Pinpoint the cell where the given text exists, returning its (x, y) midpoint coordinate. 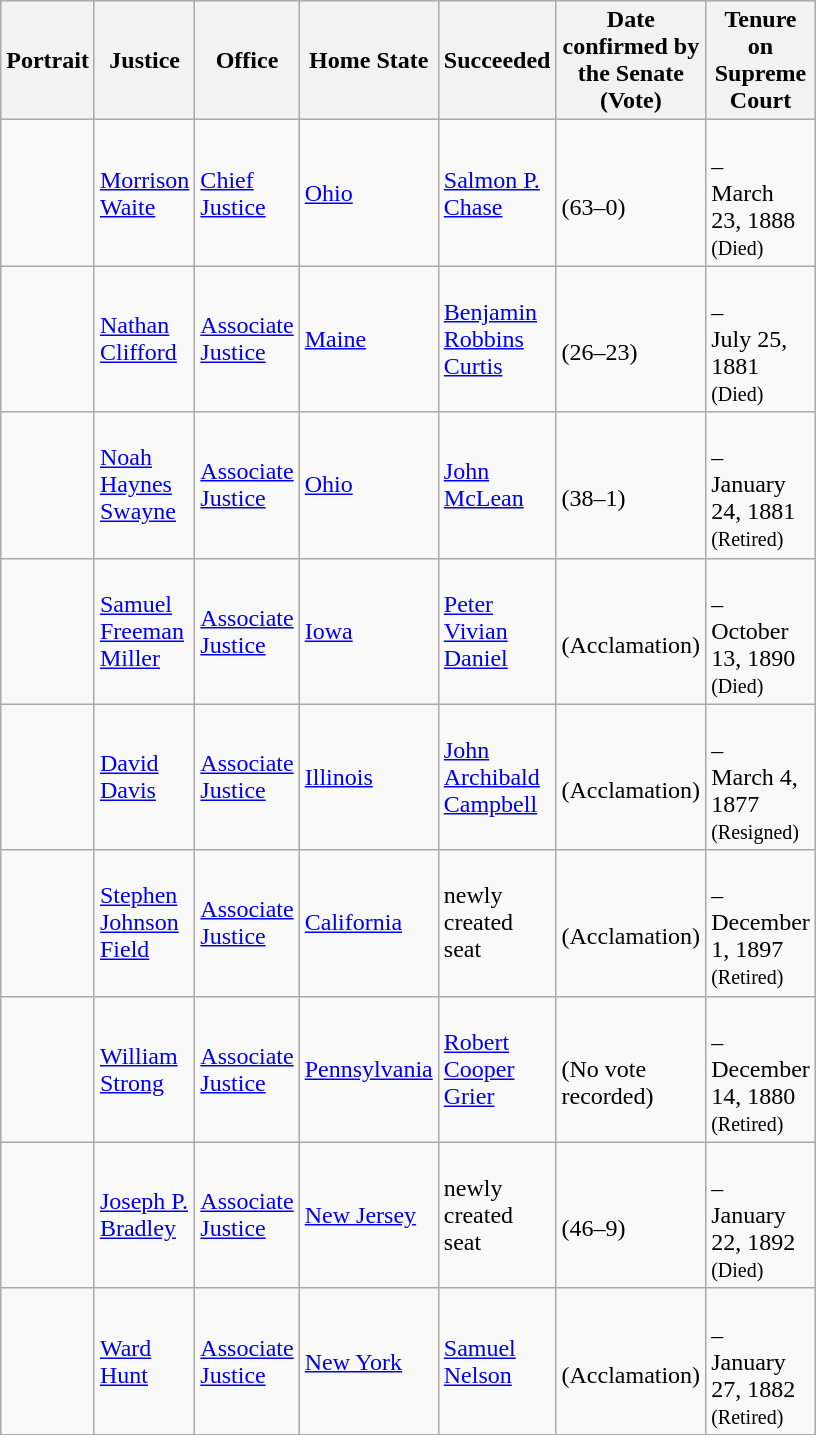
Tenure on Supreme Court (761, 60)
New York (368, 1361)
Maine (368, 339)
Date confirmed by the Senate(Vote) (631, 60)
Nathan Clifford (144, 339)
Samuel Nelson (497, 1361)
(No vote recorded) (631, 1069)
Morrison Waite (144, 193)
William Strong (144, 1069)
–January 24, 1881(Retired) (761, 485)
–March 23, 1888(Died) (761, 193)
Peter Vivian Daniel (497, 631)
Home State (368, 60)
David Davis (144, 777)
Office (247, 60)
Benjamin Robbins Curtis (497, 339)
California (368, 923)
–July 25, 1881(Died) (761, 339)
(46–9) (631, 1215)
Illinois (368, 777)
–December 14, 1880(Retired) (761, 1069)
Stephen Johnson Field (144, 923)
–March 4, 1877(Resigned) (761, 777)
Robert Cooper Grier (497, 1069)
(63–0) (631, 193)
Samuel Freeman Miller (144, 631)
–January 27, 1882(Retired) (761, 1361)
Pennsylvania (368, 1069)
Ward Hunt (144, 1361)
Noah Haynes Swayne (144, 485)
–October 13, 1890(Died) (761, 631)
Iowa (368, 631)
John Archibald Campbell (497, 777)
Justice (144, 60)
John McLean (497, 485)
(26–23) (631, 339)
Chief Justice (247, 193)
New Jersey (368, 1215)
(38–1) (631, 485)
–January 22, 1892(Died) (761, 1215)
–December 1, 1897(Retired) (761, 923)
Succeeded (497, 60)
Portrait (48, 60)
Salmon P. Chase (497, 193)
Joseph P. Bradley (144, 1215)
